Output the [X, Y] coordinate of the center of the cell containing the given text.  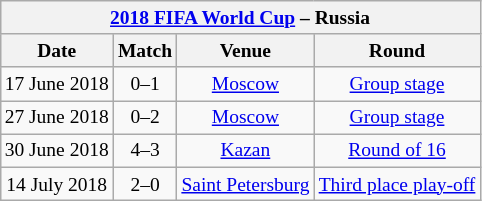
2018 FIFA World Cup – Russia [240, 18]
2–0 [144, 184]
Round [397, 50]
Venue [246, 50]
Saint Petersburg [246, 184]
0–1 [144, 84]
Kazan [246, 150]
Match [144, 50]
Date [56, 50]
Round of 16 [397, 150]
4–3 [144, 150]
27 June 2018 [56, 118]
14 July 2018 [56, 184]
30 June 2018 [56, 150]
Third place play-off [397, 184]
0–2 [144, 118]
17 June 2018 [56, 84]
